Output the [x, y] coordinate of the center of the cell containing the given text.  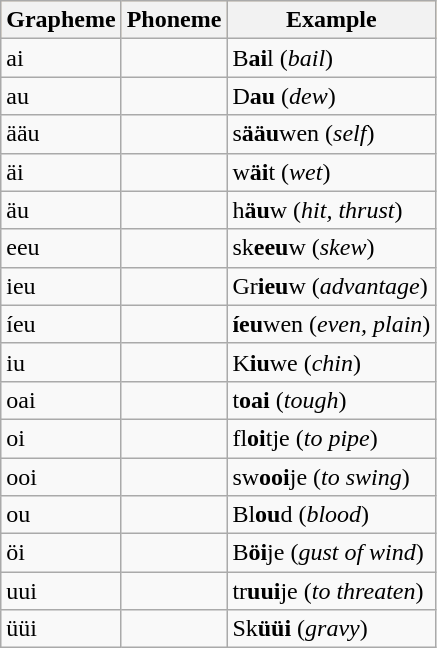
äi [61, 172]
Grapheme [61, 20]
Phoneme [174, 20]
oi [61, 438]
öi [61, 553]
truuije (to threaten) [332, 591]
wäit (wet) [332, 172]
äu [61, 210]
Kiuwe (chin) [332, 362]
ääu [61, 134]
toai (tough) [332, 400]
Sküüi (gravy) [332, 629]
swooije (to swing) [332, 477]
Dau (dew) [332, 96]
oai [61, 400]
ieu [61, 286]
eeu [61, 248]
ou [61, 515]
íeu [61, 324]
ai [61, 58]
íeuwen (even, plain) [332, 324]
üüi [61, 629]
sääuwen (self) [332, 134]
Bail (bail) [332, 58]
Böije (gust of wind) [332, 553]
ooi [61, 477]
Example [332, 20]
iu [61, 362]
häuw (hit, thrust) [332, 210]
uui [61, 591]
floitje (to pipe) [332, 438]
au [61, 96]
skeeuw (skew) [332, 248]
Grieuw (advantage) [332, 286]
Bloud (blood) [332, 515]
